Pinpoint the cell where the given text exists, returning its (X, Y) midpoint coordinate. 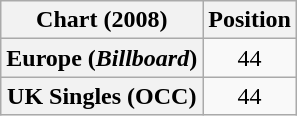
Chart (2008) (102, 20)
Europe (Billboard) (102, 58)
Position (250, 20)
UK Singles (OCC) (102, 96)
